Extract the [x, y] coordinate from the center of the cell holding the provided text.  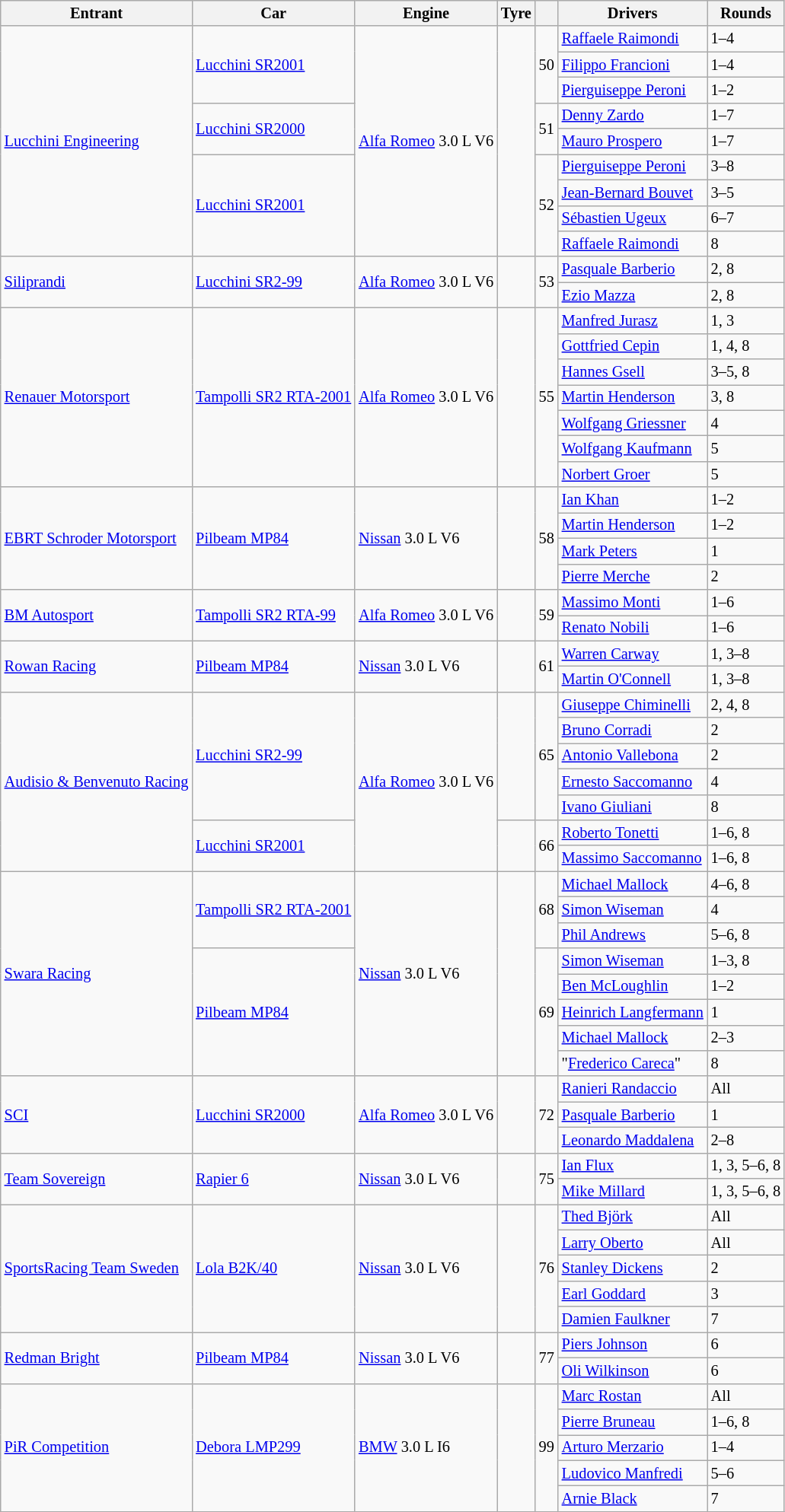
Wolfgang Kaufmann [633, 448]
Mark Peters [633, 551]
52 [547, 205]
2, 4, 8 [746, 705]
58 [547, 539]
Roberto Tonetti [633, 832]
Mauro Prospero [633, 142]
Marc Rostan [633, 1396]
Arnie Black [633, 1498]
Ivano Giuliani [633, 807]
Ludovico Manfredi [633, 1473]
4–6, 8 [746, 884]
Oli Wilkinson [633, 1370]
75 [547, 1178]
Ranieri Randaccio [633, 1089]
50 [547, 64]
1, 3 [746, 320]
BMW 3.0 L I6 [426, 1447]
5–6 [746, 1473]
Tampolli SR2 RTA-99 [273, 615]
Audisio & Benvenuto Racing [97, 781]
69 [547, 1012]
Giuseppe Chiminelli [633, 705]
Heinrich Langfermann [633, 1012]
Ben McLoughlin [633, 986]
Jean-Bernard Bouvet [633, 193]
Leonardo Maddalena [633, 1140]
Drivers [633, 13]
Debora LMP299 [273, 1447]
Piers Johnson [633, 1345]
Norbert Groer [633, 474]
Bruno Corradi [633, 731]
Lola B2K/40 [273, 1268]
Larry Oberto [633, 1243]
Thed Björk [633, 1217]
Renauer Motorsport [97, 397]
59 [547, 615]
6–7 [746, 218]
Damien Faulkner [633, 1319]
Hannes Gsell [633, 372]
Massimo Saccomanno [633, 858]
Manfred Jurasz [633, 320]
3–8 [746, 167]
Filippo Francioni [633, 65]
Rapier 6 [273, 1178]
Ian Flux [633, 1166]
3–5 [746, 193]
SCI [97, 1114]
PiR Competition [97, 1447]
Ernesto Saccomanno [633, 781]
3, 8 [746, 397]
5–6, 8 [746, 935]
Massimo Monti [633, 602]
Siliprandi [97, 282]
Ezio Mazza [633, 295]
EBRT Schroder Motorsport [97, 539]
55 [547, 397]
51 [547, 128]
Sébastien Ugeux [633, 218]
Rowan Racing [97, 667]
53 [547, 282]
Denny Zardo [633, 116]
Swara Racing [97, 974]
Redman Bright [97, 1358]
68 [547, 910]
66 [547, 845]
1–3, 8 [746, 961]
Mike Millard [633, 1192]
Wolfgang Griessner [633, 423]
77 [547, 1358]
72 [547, 1114]
Car [273, 13]
61 [547, 667]
Martin O'Connell [633, 679]
Pierre Bruneau [633, 1421]
Renato Nobili [633, 628]
Rounds [746, 13]
BM Autosport [97, 615]
"Frederico Careca" [633, 1063]
3 [746, 1294]
3–5, 8 [746, 372]
2–8 [746, 1140]
Earl Goddard [633, 1294]
2–3 [746, 1038]
Stanley Dickens [633, 1268]
Antonio Vallebona [633, 756]
Team Sovereign [97, 1178]
Pierre Merche [633, 577]
Entrant [97, 13]
Tyre [516, 13]
Phil Andrews [633, 935]
Arturo Merzario [633, 1447]
99 [547, 1447]
Lucchini Engineering [97, 142]
65 [547, 756]
76 [547, 1268]
SportsRacing Team Sweden [97, 1268]
Gottfried Cepin [633, 346]
Engine [426, 13]
Warren Carway [633, 654]
1, 4, 8 [746, 346]
Ian Khan [633, 500]
